Pinpoint the cell where the given text exists, returning its [x, y] midpoint coordinate. 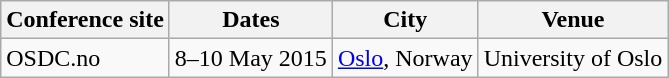
OSDC.no [86, 58]
University of Oslo [573, 58]
Oslo, Norway [405, 58]
City [405, 20]
8–10 May 2015 [250, 58]
Conference site [86, 20]
Venue [573, 20]
Dates [250, 20]
